Return (X, Y) of the center of cell containing provided text 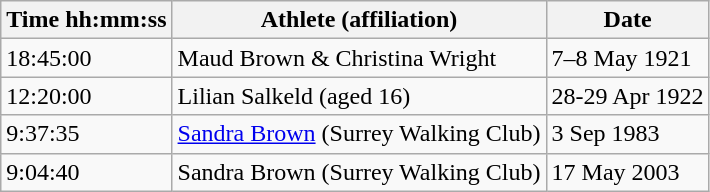
7–8 May 1921 (628, 58)
Athlete (affiliation) (359, 20)
9:04:40 (86, 172)
Date (628, 20)
28-29 Apr 1922 (628, 96)
12:20:00 (86, 96)
Lilian Salkeld (aged 16) (359, 96)
9:37:35 (86, 134)
3 Sep 1983 (628, 134)
Time hh:mm:ss (86, 20)
18:45:00 (86, 58)
Maud Brown & Christina Wright (359, 58)
17 May 2003 (628, 172)
